Scan for the cell matching the given text and deliver its [x, y] coordinate at center. 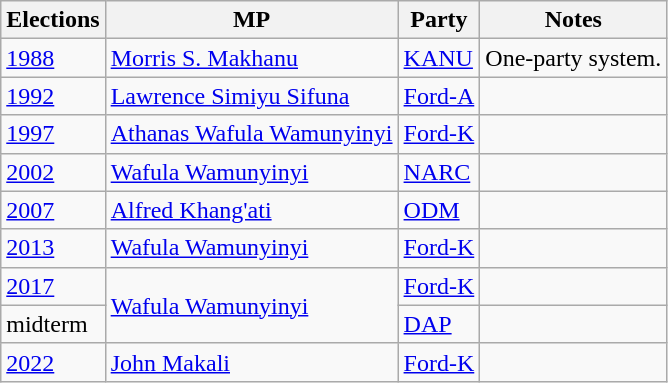
Notes [574, 20]
NARC [439, 172]
Elections [53, 20]
midterm [53, 324]
Party [439, 20]
2013 [53, 248]
Lawrence Simiyu Sifuna [252, 96]
MP [252, 20]
John Makali [252, 362]
2007 [53, 210]
ODM [439, 210]
KANU [439, 58]
DAP [439, 324]
Athanas Wafula Wamunyinyi [252, 134]
2022 [53, 362]
Morris S. Makhanu [252, 58]
2002 [53, 172]
2017 [53, 286]
1988 [53, 58]
Alfred Khang'ati [252, 210]
1997 [53, 134]
Ford-A [439, 96]
1992 [53, 96]
One-party system. [574, 58]
